Identify which cell holds the provided text, then report its [x, y] central coordinate. 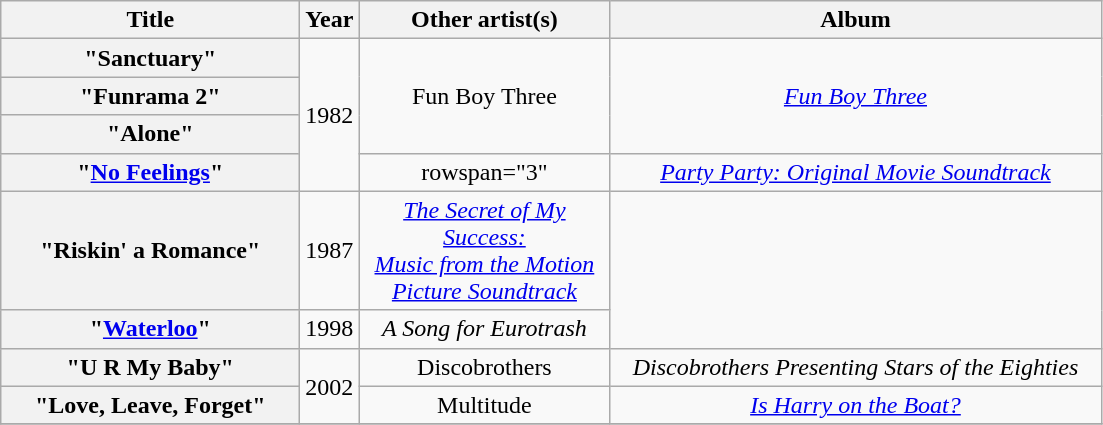
"No Feelings" [150, 172]
"Alone" [150, 134]
Other artist(s) [484, 20]
1998 [330, 329]
2002 [330, 386]
A Song for Eurotrash [484, 329]
Party Party: Original Movie Soundtrack [856, 172]
Multitude [484, 405]
1982 [330, 115]
rowspan="3" [484, 172]
Is Harry on the Boat? [856, 405]
"Love, Leave, Forget" [150, 405]
Discobrothers [484, 367]
"Waterloo" [150, 329]
"U R My Baby" [150, 367]
The Secret of My Success:Music from the Motion Picture Soundtrack [484, 250]
Discobrothers Presenting Stars of the Eighties [856, 367]
"Sanctuary" [150, 58]
"Funrama 2" [150, 96]
Album [856, 20]
Title [150, 20]
"Riskin' a Romance" [150, 250]
Year [330, 20]
1987 [330, 250]
